Return the [X, Y] coordinate for the center point of the cell that contains the specified text.  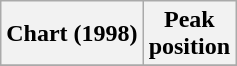
Peakposition [189, 34]
Chart (1998) [72, 34]
